Find where the given text appears and provide that cell's center as (X, Y) coordinate. 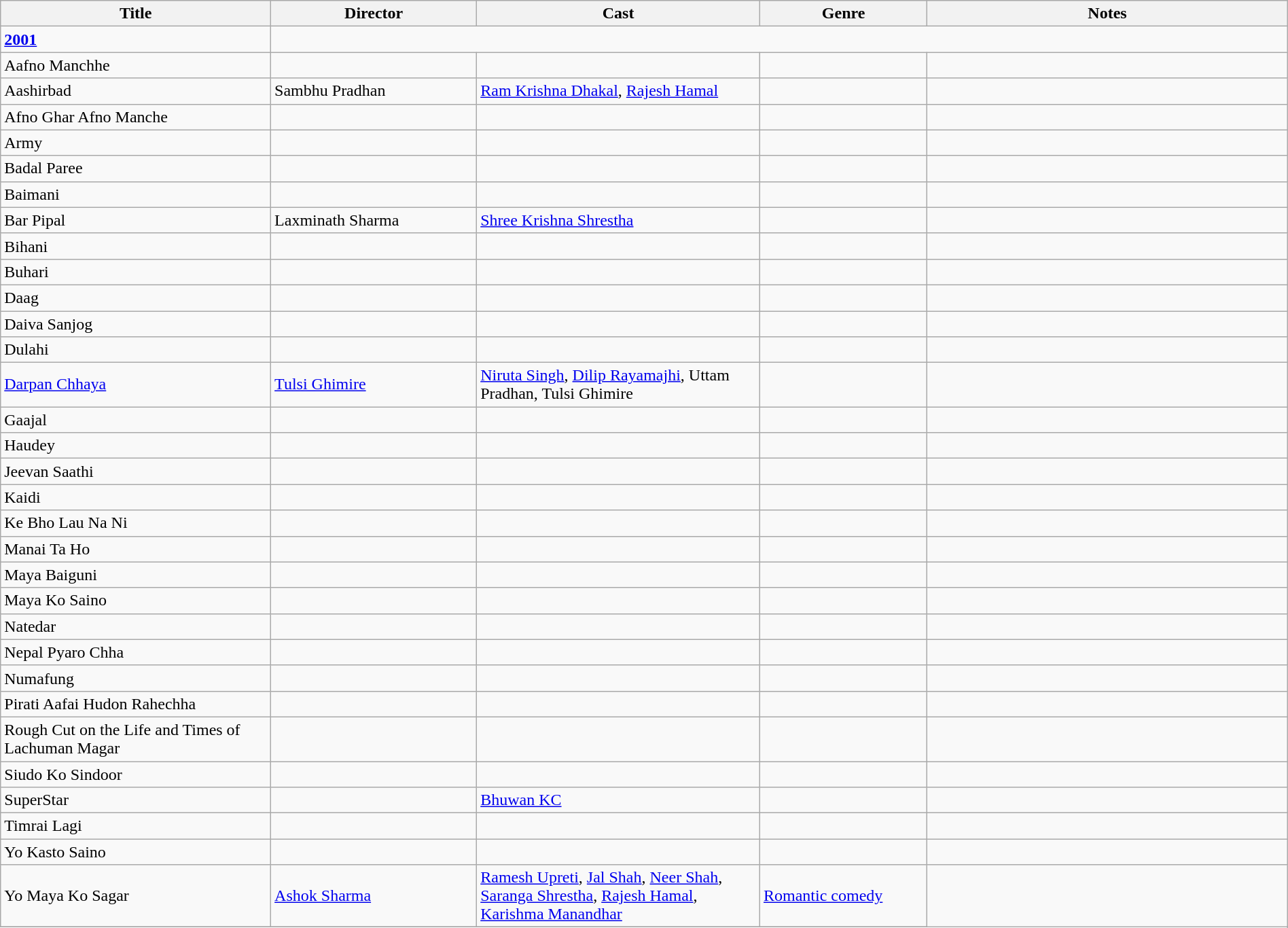
Bar Pipal (136, 220)
Title (136, 14)
Haudey (136, 446)
Baimani (136, 194)
Pirati Aafai Hudon Rahechha (136, 704)
Jeevan Saathi (136, 471)
Manai Ta Ho (136, 549)
Siudo Ko Sindoor (136, 774)
Director (374, 14)
Nepal Pyaro Chha (136, 652)
Rough Cut on the Life and Times of Lachuman Magar (136, 739)
Laxminath Sharma (374, 220)
SuperStar (136, 800)
2001 (136, 39)
Daiva Sanjog (136, 324)
Aafno Manchhe (136, 65)
Army (136, 143)
Numafung (136, 678)
Yo Kasto Saino (136, 852)
Maya Baiguni (136, 575)
Natedar (136, 626)
Kaidi (136, 497)
Tulsi Ghimire (374, 385)
Cast (618, 14)
Romantic comedy (843, 896)
Timrai Lagi (136, 826)
Daag (136, 298)
Ke Bho Lau Na Ni (136, 523)
Sambhu Pradhan (374, 91)
Gaajal (136, 420)
Ramesh Upreti, Jal Shah, Neer Shah, Saranga Shrestha, Rajesh Hamal, Karishma Manandhar (618, 896)
Maya Ko Saino (136, 601)
Bihani (136, 246)
Niruta Singh, Dilip Rayamajhi, Uttam Pradhan, Tulsi Ghimire (618, 385)
Buhari (136, 272)
Ram Krishna Dhakal, Rajesh Hamal (618, 91)
Badal Paree (136, 168)
Bhuwan KC (618, 800)
Genre (843, 14)
Ashok Sharma (374, 896)
Shree Krishna Shrestha (618, 220)
Aashirbad (136, 91)
Afno Ghar Afno Manche (136, 117)
Yo Maya Ko Sagar (136, 896)
Dulahi (136, 350)
Darpan Chhaya (136, 385)
Notes (1107, 14)
